Capture the cell that displays the provided text and extract its (X, Y) central coordinate. 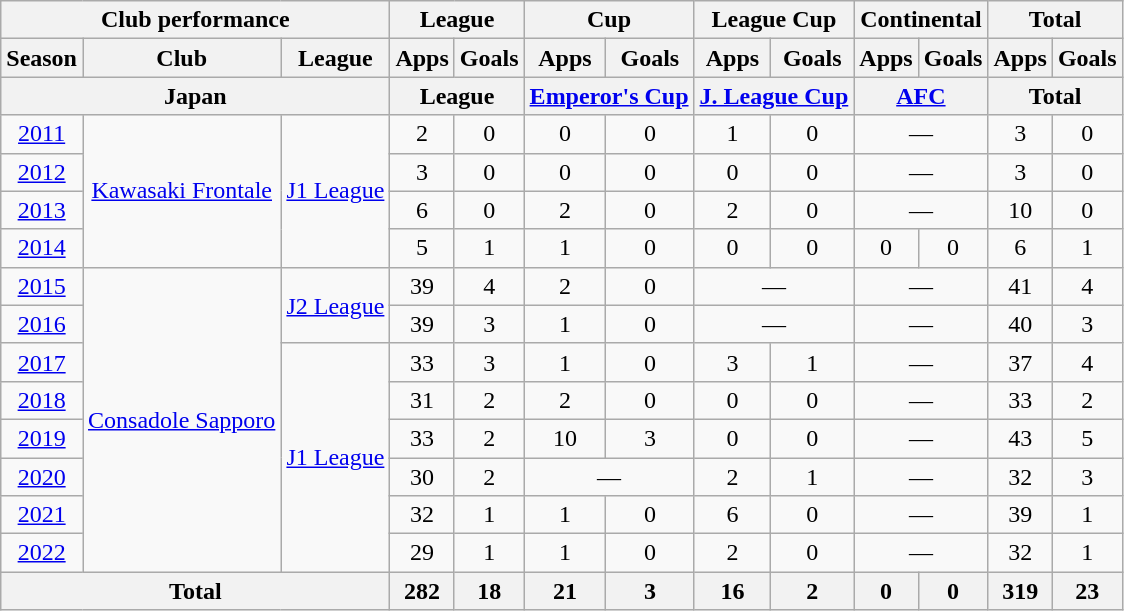
Club (181, 58)
30 (422, 477)
2022 (42, 553)
41 (1020, 286)
2014 (42, 248)
2012 (42, 172)
Club performance (196, 20)
43 (1020, 438)
AFC (921, 96)
Kawasaki Frontale (181, 191)
Emperor's Cup (609, 96)
J. League Cup (774, 96)
31 (422, 400)
18 (489, 591)
2011 (42, 134)
J2 League (336, 305)
282 (422, 591)
Continental (921, 20)
2017 (42, 362)
2018 (42, 400)
16 (732, 591)
2016 (42, 324)
Japan (196, 96)
2021 (42, 515)
Season (42, 58)
37 (1020, 362)
2020 (42, 477)
21 (565, 591)
Cup (609, 20)
2013 (42, 210)
League Cup (774, 20)
29 (422, 553)
40 (1020, 324)
2015 (42, 286)
23 (1087, 591)
Consadole Sapporo (181, 419)
2019 (42, 438)
319 (1020, 591)
